Return [x, y] of the center of cell containing provided text 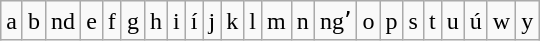
n [302, 21]
o [368, 21]
m [277, 21]
ú [476, 21]
g [132, 21]
j [212, 21]
a [12, 21]
s [413, 21]
nd [64, 21]
t [432, 21]
h [156, 21]
e [92, 21]
u [452, 21]
b [34, 21]
í [194, 21]
i [177, 21]
y [528, 21]
l [253, 21]
f [112, 21]
ngʼ [336, 21]
p [392, 21]
w [501, 21]
k [232, 21]
